Scan for the cell matching the given text and deliver its [x, y] coordinate at center. 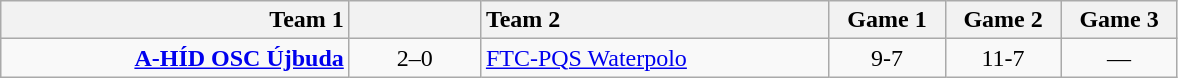
9-7 [887, 58]
2–0 [414, 58]
FTC-PQS Waterpolo [654, 58]
Game 2 [1003, 20]
A-HÍD OSC Újbuda [176, 58]
Team 2 [654, 20]
11-7 [1003, 58]
Game 1 [887, 20]
Game 3 [1119, 20]
— [1119, 58]
Team 1 [176, 20]
